Scan for the cell matching the given text and deliver its [X, Y] coordinate at center. 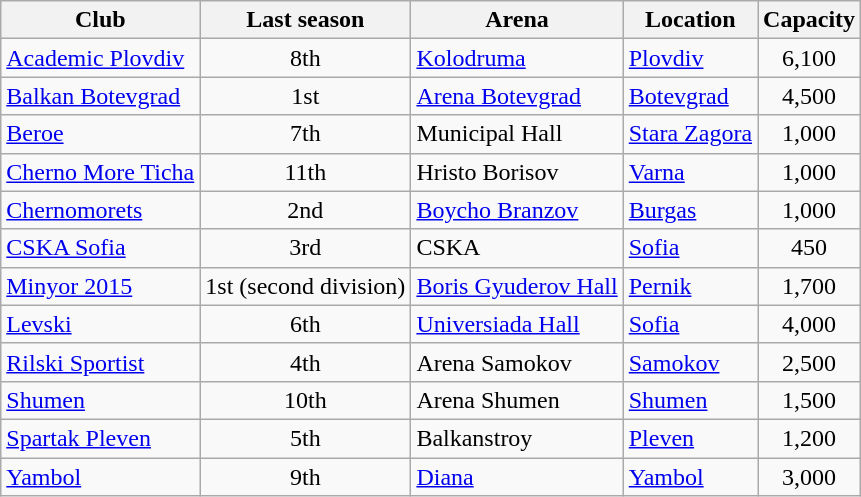
CSKA Sofia [100, 248]
450 [810, 248]
1,500 [810, 400]
Arena Botevgrad [517, 96]
Balkanstroy [517, 438]
3rd [306, 248]
4,500 [810, 96]
Minyor 2015 [100, 286]
Last season [306, 20]
Municipal Hall [517, 134]
Stara Zagora [690, 134]
6,100 [810, 58]
4,000 [810, 324]
Spartak Pleven [100, 438]
Varna [690, 172]
7th [306, 134]
Diana [517, 477]
2,500 [810, 362]
Location [690, 20]
Samokov [690, 362]
1,200 [810, 438]
Arena Shumen [517, 400]
Beroe [100, 134]
Burgas [690, 210]
Pernik [690, 286]
1st [306, 96]
5th [306, 438]
Academic Plovdiv [100, 58]
1,700 [810, 286]
4th [306, 362]
Botevgrad [690, 96]
Boris Gyuderov Hall [517, 286]
Levski [100, 324]
Arena [517, 20]
1st (second division) [306, 286]
10th [306, 400]
Balkan Botevgrad [100, 96]
9th [306, 477]
Capacity [810, 20]
Rilski Sportist [100, 362]
Arena Samokov [517, 362]
Plovdiv [690, 58]
Universiada Hall [517, 324]
Club [100, 20]
CSKA [517, 248]
Chernomorets [100, 210]
8th [306, 58]
2nd [306, 210]
Cherno More Ticha [100, 172]
6th [306, 324]
3,000 [810, 477]
11th [306, 172]
Boycho Branzov [517, 210]
Hristo Borisov [517, 172]
Pleven [690, 438]
Kolodruma [517, 58]
